Return (X, Y) of the center of cell containing provided text 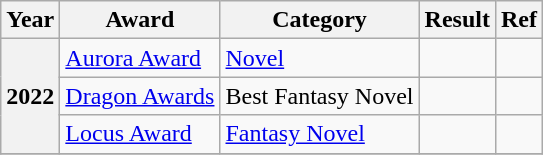
Novel (320, 58)
Best Fantasy Novel (320, 96)
Ref (518, 20)
Result (457, 20)
2022 (30, 96)
Dragon Awards (140, 96)
Category (320, 20)
Locus Award (140, 134)
Aurora Award (140, 58)
Award (140, 20)
Year (30, 20)
Fantasy Novel (320, 134)
